Determine the (X, Y) coordinate at the center of the cell enclosing the given text.  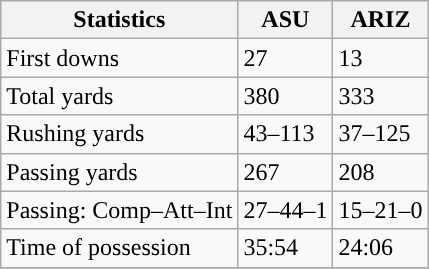
15–21–0 (380, 210)
27–44–1 (286, 210)
35:54 (286, 248)
37–125 (380, 134)
13 (380, 58)
Rushing yards (120, 134)
Time of possession (120, 248)
43–113 (286, 134)
First downs (120, 58)
Passing: Comp–Att–Int (120, 210)
Statistics (120, 20)
ASU (286, 20)
27 (286, 58)
Passing yards (120, 172)
ARIZ (380, 20)
24:06 (380, 248)
267 (286, 172)
Total yards (120, 96)
333 (380, 96)
380 (286, 96)
208 (380, 172)
